Provide the (x, y) coordinate of the cell's center where the given text is located.  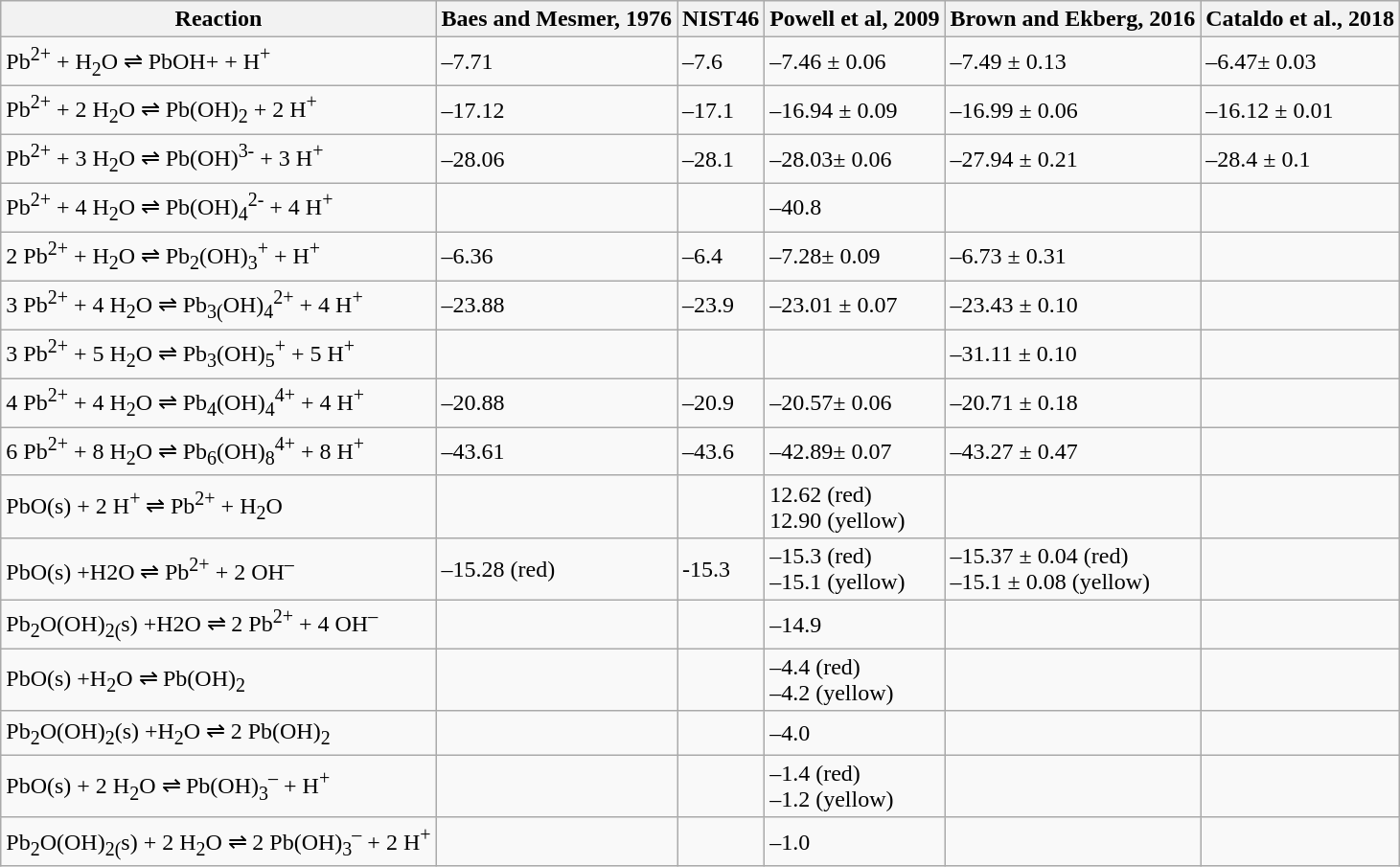
PbO(s) + 2 H+ ⇌ Pb2+ + H2O (218, 506)
Pb2O(OH)2(s) + 2 H2O ⇌ 2 Pb(OH)3– + 2 H+ (218, 841)
–7.46 ± 0.06 (855, 61)
Pb2+ + 2 H2O ⇌ Pb(OH)2 + 2 H+ (218, 111)
–28.06 (557, 159)
–7.28± 0.09 (855, 257)
12.62 (red)12.90 (yellow) (855, 506)
PbO(s) + 2 H2O ⇌ Pb(OH)3– + H+ (218, 786)
–43.6 (721, 452)
–7.6 (721, 61)
–16.99 ± 0.06 (1073, 111)
–20.9 (721, 402)
Powell et al, 2009 (855, 19)
–6.36 (557, 257)
–23.88 (557, 305)
–27.94 ± 0.21 (1073, 159)
–17.12 (557, 111)
–20.57± 0.06 (855, 402)
–42.89± 0.07 (855, 452)
–14.9 (855, 625)
PbO(s) +H2O ⇌ Pb(OH)2 (218, 680)
Baes and Mesmer, 1976 (557, 19)
–6.47± 0.03 (1300, 61)
2 Pb2+ + H2O ⇌ Pb2(OH)3+ + H+ (218, 257)
3 Pb2+ + 4 H2O ⇌ Pb3(OH)42+ + 4 H+ (218, 305)
Pb2+ + H2O ⇌ PbOH+ + H+ (218, 61)
–23.01 ± 0.07 (855, 305)
Pb2+ + 3 H2O ⇌ Pb(OH)3- + 3 H+ (218, 159)
–28.4 ± 0.1 (1300, 159)
–43.61 (557, 452)
–15.3 (red)–15.1 (yellow) (855, 569)
–20.88 (557, 402)
–28.03± 0.06 (855, 159)
–4.0 (855, 733)
PbO(s) +H2O ⇌ Pb2+ + 2 OH– (218, 569)
–20.71 ± 0.18 (1073, 402)
–40.8 (855, 207)
–1.0 (855, 841)
–6.4 (721, 257)
–16.94 ± 0.09 (855, 111)
4 Pb2+ + 4 H2O ⇌ Pb4(OH)44+ + 4 H+ (218, 402)
3 Pb2+ + 5 H2O ⇌ Pb3(OH)5+ + 5 H+ (218, 354)
Pb2+ + 4 H2O ⇌ Pb(OH)42- + 4 H+ (218, 207)
–43.27 ± 0.47 (1073, 452)
–31.11 ± 0.10 (1073, 354)
Cataldo et al., 2018 (1300, 19)
Reaction (218, 19)
-15.3 (721, 569)
–4.4 (red)–4.2 (yellow) (855, 680)
6 Pb2+ + 8 H2O ⇌ Pb6(OH)84+ + 8 H+ (218, 452)
–16.12 ± 0.01 (1300, 111)
Pb2O(OH)2(s) +H2O ⇌ 2 Pb(OH)2 (218, 733)
–23.9 (721, 305)
–28.1 (721, 159)
NIST46 (721, 19)
–7.49 ± 0.13 (1073, 61)
–7.71 (557, 61)
–6.73 ± 0.31 (1073, 257)
–15.37 ± 0.04 (red)–15.1 ± 0.08 (yellow) (1073, 569)
Pb2O(OH)2(s) +H2O ⇌ 2 Pb2+ + 4 OH– (218, 625)
Brown and Ekberg, 2016 (1073, 19)
–15.28 (red) (557, 569)
–1.4 (red)–1.2 (yellow) (855, 786)
–23.43 ± 0.10 (1073, 305)
–17.1 (721, 111)
